Return (x, y) of the center of cell containing provided text 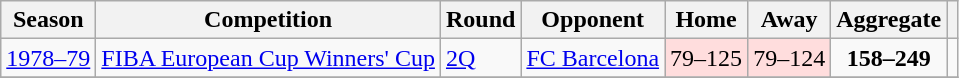
79–124 (790, 58)
2Q (480, 58)
FIBA European Cup Winners' Cup (268, 58)
Opponent (593, 20)
Round (480, 20)
Season (48, 20)
158–249 (889, 58)
Competition (268, 20)
79–125 (706, 58)
1978–79 (48, 58)
Aggregate (889, 20)
Home (706, 20)
FC Barcelona (593, 58)
Away (790, 20)
